Search for the cell housing the specified text and yield its [X, Y] center coordinate. 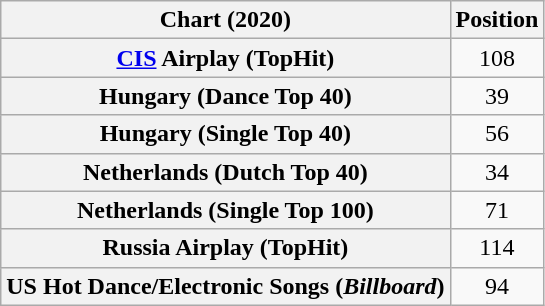
Position [497, 20]
Russia Airplay (TopHit) [226, 248]
Chart (2020) [226, 20]
Hungary (Dance Top 40) [226, 96]
71 [497, 210]
US Hot Dance/Electronic Songs (Billboard) [226, 286]
34 [497, 172]
108 [497, 58]
Hungary (Single Top 40) [226, 134]
94 [497, 286]
39 [497, 96]
Netherlands (Dutch Top 40) [226, 172]
Netherlands (Single Top 100) [226, 210]
114 [497, 248]
56 [497, 134]
CIS Airplay (TopHit) [226, 58]
